Return the [X, Y] coordinate for the center point of the cell that contains the specified text.  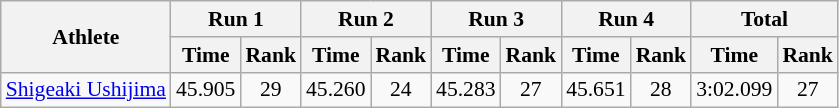
3:02.099 [734, 90]
Athlete [86, 36]
45.651 [596, 90]
Run 1 [236, 19]
28 [662, 90]
Shigeaki Ushijima [86, 90]
24 [400, 90]
Run 2 [366, 19]
Run 4 [626, 19]
29 [270, 90]
Total [764, 19]
45.283 [466, 90]
45.260 [336, 90]
Run 3 [496, 19]
45.905 [206, 90]
